Capture the cell that displays the provided text and extract its (x, y) central coordinate. 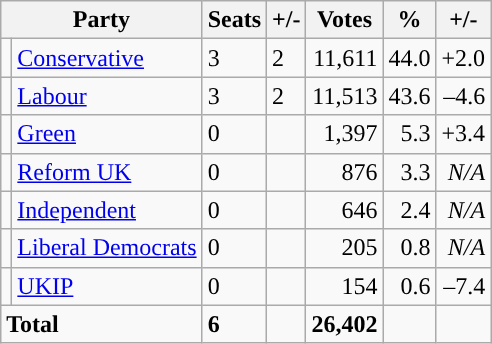
+3.4 (464, 134)
Independent (107, 210)
6 (234, 324)
Seats (234, 20)
2.4 (410, 210)
5.3 (410, 134)
Votes (344, 20)
% (410, 20)
876 (344, 172)
11,513 (344, 96)
Liberal Democrats (107, 248)
0.8 (410, 248)
Labour (107, 96)
154 (344, 286)
–4.6 (464, 96)
26,402 (344, 324)
44.0 (410, 58)
3.3 (410, 172)
0.6 (410, 286)
Party (102, 20)
UKIP (107, 286)
205 (344, 248)
Conservative (107, 58)
Green (107, 134)
Reform UK (107, 172)
+2.0 (464, 58)
11,611 (344, 58)
–7.4 (464, 286)
Total (102, 324)
646 (344, 210)
43.6 (410, 96)
1,397 (344, 134)
